Find where the given text appears and provide that cell's center as (x, y) coordinate. 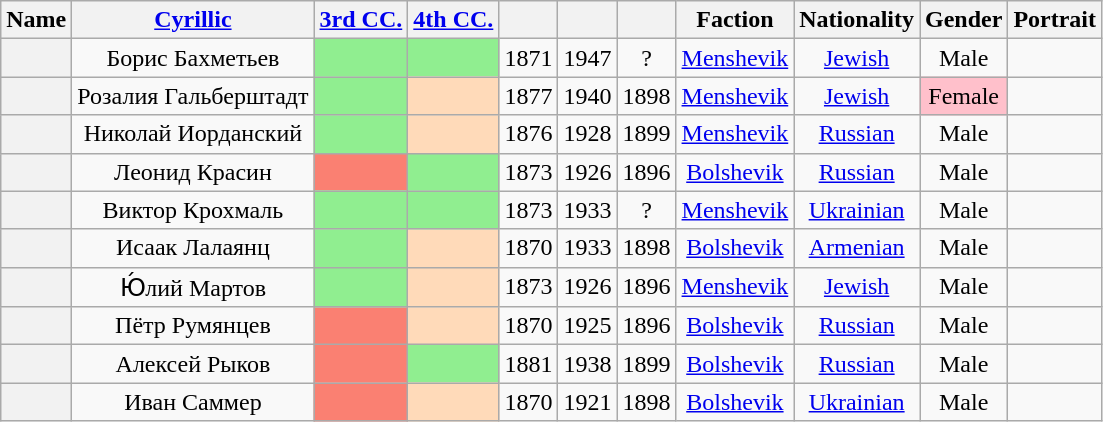
1877 (528, 96)
Nationality (857, 20)
Portrait (1055, 20)
1947 (588, 58)
1928 (588, 134)
Леонид Красин (193, 172)
Иван Саммер (193, 402)
Cyrillic (193, 20)
3rd CC. (361, 20)
Ю́лий Мартов (193, 287)
Алексей Рыков (193, 364)
Николай Иорданский (193, 134)
Gender (964, 20)
Борис Бахметьев (193, 58)
Female (964, 96)
Исаак Лалаянц (193, 248)
1921 (588, 402)
1871 (528, 58)
Розалия Гальберштадт (193, 96)
Name (36, 20)
4th CC. (454, 20)
1881 (528, 364)
Faction (735, 20)
Armenian (857, 248)
1876 (528, 134)
1940 (588, 96)
1938 (588, 364)
Виктор Крохмаль (193, 210)
Пётр Румянцев (193, 326)
1925 (588, 326)
